Pinpoint the cell where the given text exists, returning its [x, y] midpoint coordinate. 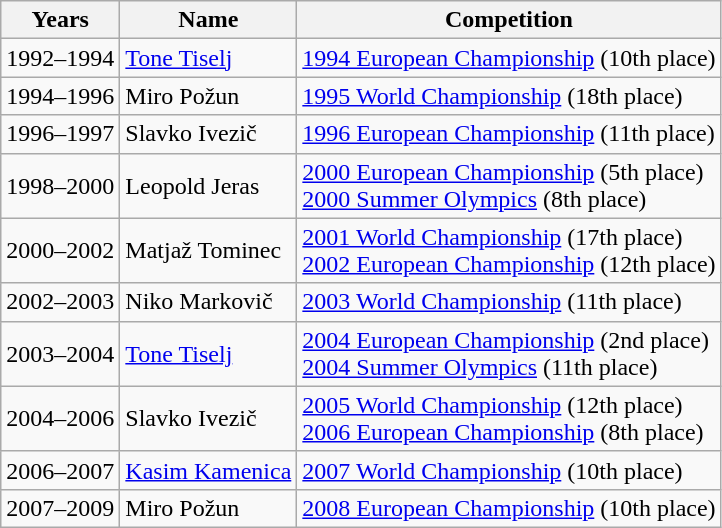
2006–2007 [60, 470]
2001 World Championship (17th place)2002 European Championship (12th place) [509, 250]
1996 European Championship (11th place) [509, 134]
1994–1996 [60, 96]
2004 European Championship (2nd place)2004 Summer Olympics (11th place) [509, 354]
2002–2003 [60, 302]
1992–1994 [60, 58]
Leopold Jeras [208, 186]
2000 European Championship (5th place)2000 Summer Olympics (8th place) [509, 186]
1994 European Championship (10th place) [509, 58]
Niko Markovič [208, 302]
Kasim Kamenica [208, 470]
2007–2009 [60, 508]
2003–2004 [60, 354]
2008 European Championship (10th place) [509, 508]
Years [60, 20]
2000–2002 [60, 250]
2005 World Championship (12th place)2006 European Championship (8th place) [509, 418]
2003 World Championship (11th place) [509, 302]
2004–2006 [60, 418]
Competition [509, 20]
1995 World Championship (18th place) [509, 96]
2007 World Championship (10th place) [509, 470]
1998–2000 [60, 186]
Matjaž Tominec [208, 250]
1996–1997 [60, 134]
Name [208, 20]
